Extract the (x, y) coordinate from the center of the cell holding the provided text.  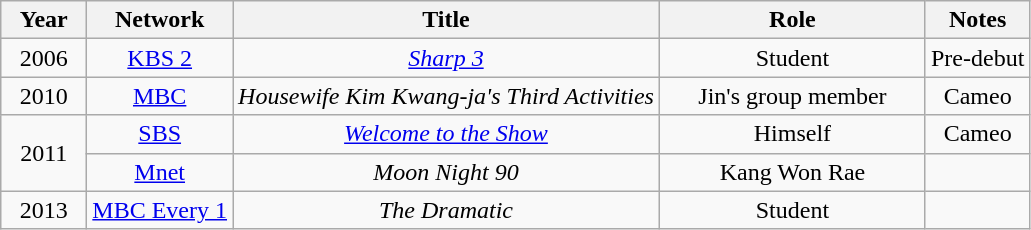
2010 (44, 96)
Sharp 3 (446, 58)
MBC (160, 96)
Moon Night 90 (446, 172)
Role (792, 20)
Network (160, 20)
Housewife Kim Kwang-ja's Third Activities (446, 96)
Title (446, 20)
Welcome to the Show (446, 134)
Jin's group member (792, 96)
Himself (792, 134)
Pre-debut (977, 58)
Year (44, 20)
MBC Every 1 (160, 210)
2013 (44, 210)
SBS (160, 134)
2006 (44, 58)
KBS 2 (160, 58)
Mnet (160, 172)
Kang Won Rae (792, 172)
The Dramatic (446, 210)
2011 (44, 153)
Notes (977, 20)
